Output the (X, Y) coordinate of the center of the cell containing the given text.  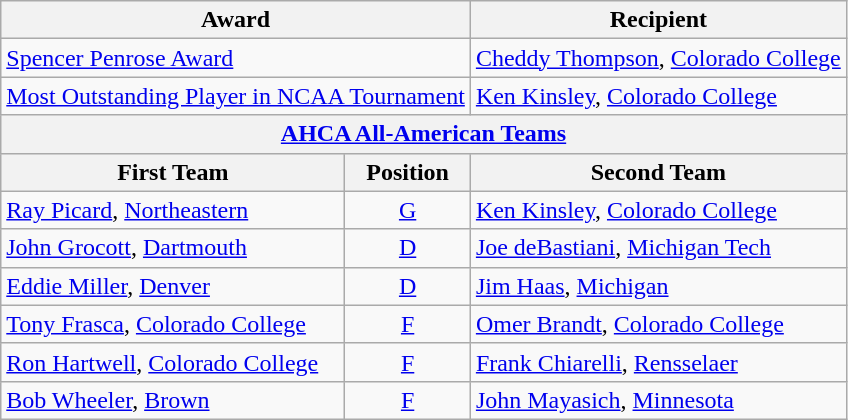
Omer Brandt, Colorado College (658, 324)
Second Team (658, 172)
John Mayasich, Minnesota (658, 400)
Frank Chiarelli, Rensselaer (658, 362)
G (408, 210)
Joe deBastiani, Michigan Tech (658, 248)
Award (236, 20)
Spencer Penrose Award (236, 58)
Recipient (658, 20)
Eddie Miller, Denver (173, 286)
Position (408, 172)
Ray Picard, Northeastern (173, 210)
First Team (173, 172)
Bob Wheeler, Brown (173, 400)
Tony Frasca, Colorado College (173, 324)
Ron Hartwell, Colorado College (173, 362)
Cheddy Thompson, Colorado College (658, 58)
AHCA All-American Teams (424, 134)
Jim Haas, Michigan (658, 286)
John Grocott, Dartmouth (173, 248)
Most Outstanding Player in NCAA Tournament (236, 96)
